Return the [X, Y] coordinate for the center point of the cell that contains the specified text.  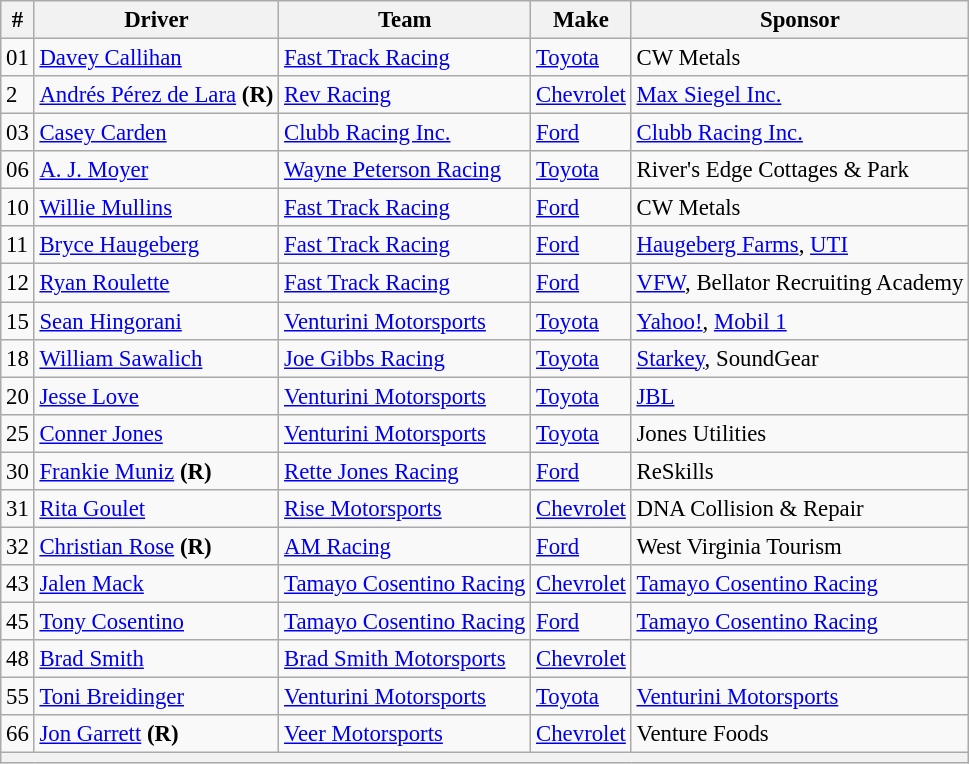
Make [581, 20]
Jalen Mack [156, 584]
2 [18, 95]
55 [18, 697]
VFW, Bellator Recruiting Academy [800, 283]
30 [18, 471]
Veer Motorsports [405, 734]
River's Edge Cottages & Park [800, 170]
Conner Jones [156, 433]
Jones Utilities [800, 433]
Jon Garrett (R) [156, 734]
Willie Mullins [156, 208]
# [18, 20]
Rise Motorsports [405, 509]
Sean Hingorani [156, 321]
Rita Goulet [156, 509]
Jesse Love [156, 396]
Ryan Roulette [156, 283]
Davey Callihan [156, 58]
Joe Gibbs Racing [405, 358]
Wayne Peterson Racing [405, 170]
Starkey, SoundGear [800, 358]
A. J. Moyer [156, 170]
Christian Rose (R) [156, 546]
Brad Smith [156, 659]
Casey Carden [156, 133]
15 [18, 321]
DNA Collision & Repair [800, 509]
Team [405, 20]
Venture Foods [800, 734]
03 [18, 133]
Andrés Pérez de Lara (R) [156, 95]
11 [18, 245]
20 [18, 396]
31 [18, 509]
Driver [156, 20]
10 [18, 208]
West Virginia Tourism [800, 546]
Max Siegel Inc. [800, 95]
Frankie Muniz (R) [156, 471]
Brad Smith Motorsports [405, 659]
Bryce Haugeberg [156, 245]
Yahoo!, Mobil 1 [800, 321]
12 [18, 283]
43 [18, 584]
01 [18, 58]
Sponsor [800, 20]
Haugeberg Farms, UTI [800, 245]
William Sawalich [156, 358]
25 [18, 433]
06 [18, 170]
JBL [800, 396]
AM Racing [405, 546]
32 [18, 546]
45 [18, 621]
Toni Breidinger [156, 697]
48 [18, 659]
18 [18, 358]
Tony Cosentino [156, 621]
Rev Racing [405, 95]
ReSkills [800, 471]
Rette Jones Racing [405, 471]
66 [18, 734]
